Capture the cell that displays the provided text and extract its [x, y] central coordinate. 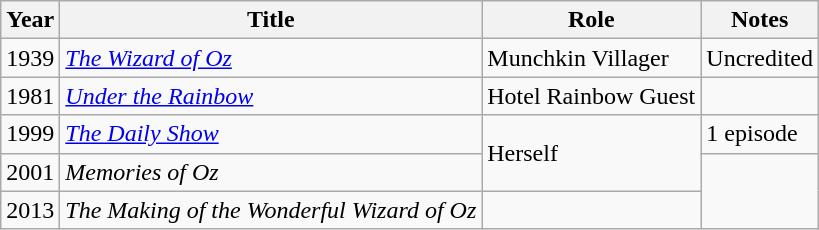
Hotel Rainbow Guest [592, 96]
Uncredited [760, 58]
1939 [30, 58]
The Daily Show [271, 134]
Memories of Oz [271, 172]
2001 [30, 172]
Title [271, 20]
Role [592, 20]
Notes [760, 20]
1 episode [760, 134]
Herself [592, 153]
The Wizard of Oz [271, 58]
Munchkin Villager [592, 58]
2013 [30, 210]
1981 [30, 96]
Year [30, 20]
The Making of the Wonderful Wizard of Oz [271, 210]
1999 [30, 134]
Under the Rainbow [271, 96]
